From the cell containing the given text, extract its center point as (X, Y) coordinate. 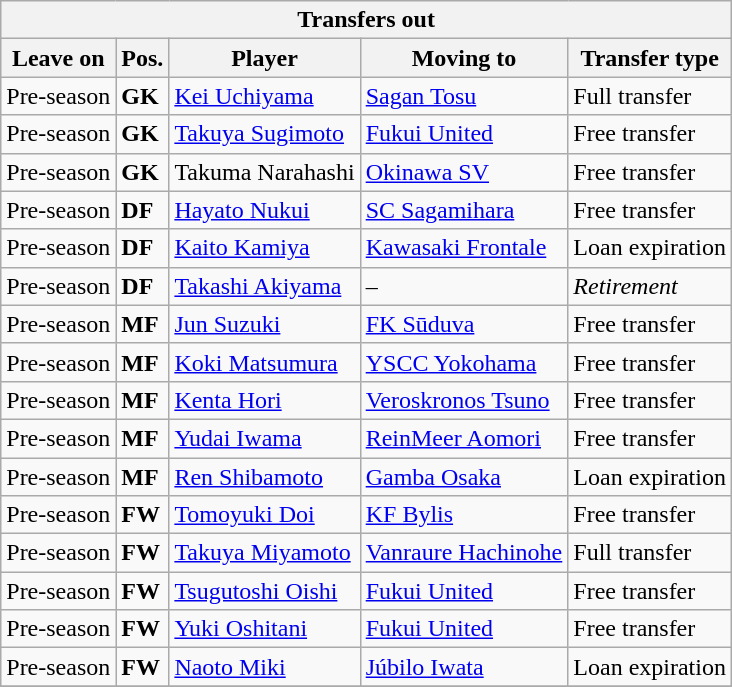
– (464, 286)
Ren Shibamoto (264, 477)
Sagan Tosu (464, 96)
KF Bylis (464, 515)
Kei Uchiyama (264, 96)
Pos. (142, 58)
Takashi Akiyama (264, 286)
Takuya Miyamoto (264, 553)
Hayato Nukui (264, 210)
SC Sagamihara (464, 210)
YSCC Yokohama (464, 362)
Jun Suzuki (264, 324)
Koki Matsumura (264, 362)
Leave on (58, 58)
Takuya Sugimoto (264, 134)
Vanraure Hachinohe (464, 553)
Okinawa SV (464, 172)
Transfer type (650, 58)
Transfers out (366, 20)
Takuma Narahashi (264, 172)
Kenta Hori (264, 400)
Kaito Kamiya (264, 248)
Retirement (650, 286)
FK Sūduva (464, 324)
Moving to (464, 58)
Naoto Miki (264, 667)
Player (264, 58)
Tsugutoshi Oishi (264, 591)
Yuki Oshitani (264, 629)
Kawasaki Frontale (464, 248)
Tomoyuki Doi (264, 515)
Veroskronos Tsuno (464, 400)
Yudai Iwama (264, 438)
Júbilo Iwata (464, 667)
ReinMeer Aomori (464, 438)
Gamba Osaka (464, 477)
